Scan for the cell matching the given text and deliver its [X, Y] coordinate at center. 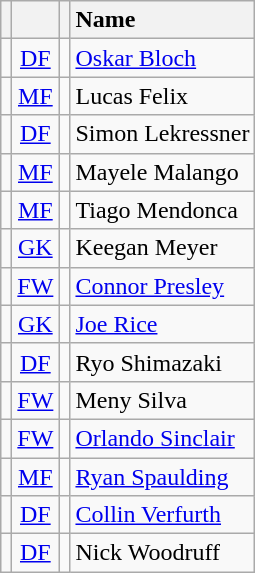
Lucas Felix [162, 96]
Mayele Malango [162, 172]
Meny Silva [162, 400]
Nick Woodruff [162, 553]
Simon Lekressner [162, 134]
Oskar Bloch [162, 58]
Orlando Sinclair [162, 438]
Collin Verfurth [162, 515]
Connor Presley [162, 286]
Name [162, 20]
Ryan Spaulding [162, 477]
Ryo Shimazaki [162, 362]
Tiago Mendonca [162, 210]
Joe Rice [162, 324]
Keegan Meyer [162, 248]
